Extract the [X, Y] coordinate from the center of the cell holding the provided text.  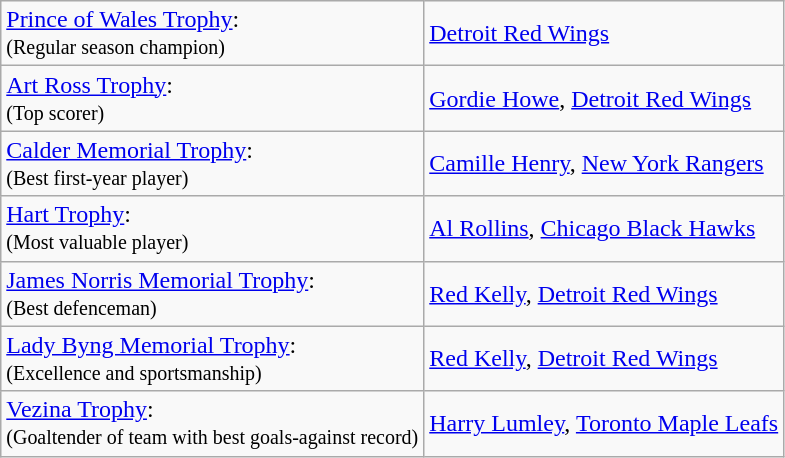
Lady Byng Memorial Trophy:(Excellence and sportsmanship) [212, 358]
Camille Henry, New York Rangers [604, 164]
Al Rollins, Chicago Black Hawks [604, 228]
Calder Memorial Trophy:(Best first-year player) [212, 164]
Vezina Trophy:(Goaltender of team with best goals-against record) [212, 424]
Detroit Red Wings [604, 34]
Prince of Wales Trophy:(Regular season champion) [212, 34]
Gordie Howe, Detroit Red Wings [604, 98]
Hart Trophy:(Most valuable player) [212, 228]
James Norris Memorial Trophy:(Best defenceman) [212, 294]
Harry Lumley, Toronto Maple Leafs [604, 424]
Art Ross Trophy:(Top scorer) [212, 98]
